Detect which cell encompasses the target text, then output its (x, y) center coordinate. 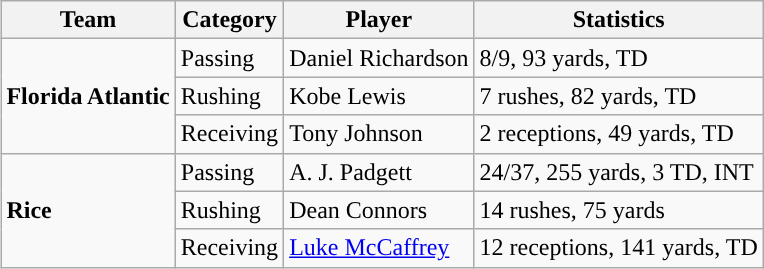
Daniel Richardson (379, 58)
2 receptions, 49 yards, TD (618, 134)
Luke McCaffrey (379, 248)
Player (379, 20)
7 rushes, 82 yards, TD (618, 96)
8/9, 93 yards, TD (618, 58)
Team (88, 20)
Statistics (618, 20)
12 receptions, 141 yards, TD (618, 248)
Dean Connors (379, 210)
Florida Atlantic (88, 96)
A. J. Padgett (379, 172)
Category (229, 20)
Kobe Lewis (379, 96)
Rice (88, 210)
Tony Johnson (379, 134)
14 rushes, 75 yards (618, 210)
24/37, 255 yards, 3 TD, INT (618, 172)
